Determine the (X, Y) coordinate at the center of the cell enclosing the given text.  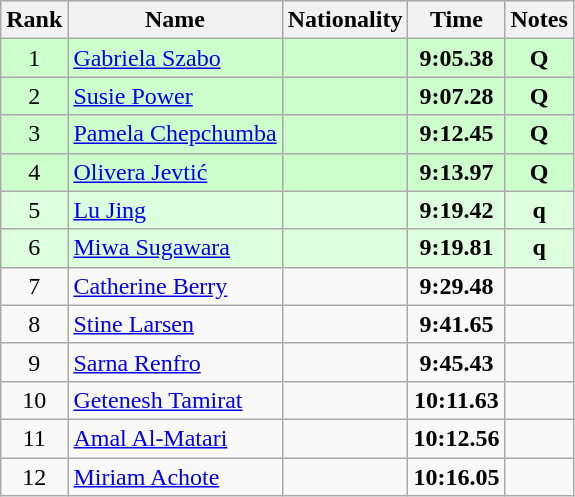
Stine Larsen (175, 324)
Miwa Sugawara (175, 248)
10:16.05 (456, 477)
5 (34, 210)
9:05.38 (456, 58)
12 (34, 477)
3 (34, 134)
1 (34, 58)
Miriam Achote (175, 477)
Getenesh Tamirat (175, 400)
7 (34, 286)
Susie Power (175, 96)
9:45.43 (456, 362)
9:19.81 (456, 248)
Rank (34, 20)
Catherine Berry (175, 286)
4 (34, 172)
Lu Jing (175, 210)
9:07.28 (456, 96)
6 (34, 248)
11 (34, 438)
8 (34, 324)
Time (456, 20)
Name (175, 20)
10:12.56 (456, 438)
Gabriela Szabo (175, 58)
Amal Al-Matari (175, 438)
2 (34, 96)
9:13.97 (456, 172)
9:41.65 (456, 324)
9:12.45 (456, 134)
Sarna Renfro (175, 362)
Notes (539, 20)
Pamela Chepchumba (175, 134)
10:11.63 (456, 400)
Nationality (345, 20)
9 (34, 362)
9:29.48 (456, 286)
9:19.42 (456, 210)
10 (34, 400)
Olivera Jevtić (175, 172)
